Search for the cell housing the specified text and yield its [X, Y] center coordinate. 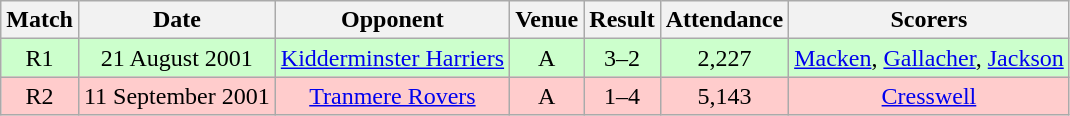
21 August 2001 [176, 58]
Attendance [724, 20]
2,227 [724, 58]
Kidderminster Harriers [392, 58]
Macken, Gallacher, Jackson [930, 58]
R2 [40, 96]
3–2 [622, 58]
Match [40, 20]
Result [622, 20]
Venue [547, 20]
Tranmere Rovers [392, 96]
Date [176, 20]
11 September 2001 [176, 96]
1–4 [622, 96]
Scorers [930, 20]
Cresswell [930, 96]
5,143 [724, 96]
R1 [40, 58]
Opponent [392, 20]
